Identify which cell holds the provided text, then report its (x, y) central coordinate. 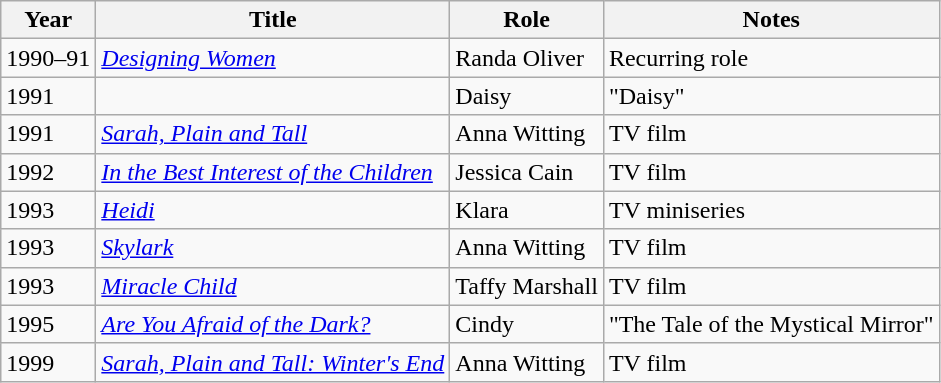
Sarah, Plain and Tall (273, 134)
1990–91 (48, 58)
Notes (771, 20)
Taffy Marshall (527, 286)
Randa Oliver (527, 58)
Are You Afraid of the Dark? (273, 324)
Cindy (527, 324)
1999 (48, 362)
Jessica Cain (527, 172)
Designing Women (273, 58)
Title (273, 20)
1995 (48, 324)
1992 (48, 172)
Heidi (273, 210)
"Daisy" (771, 96)
Sarah, Plain and Tall: Winter's End (273, 362)
Recurring role (771, 58)
Miracle Child (273, 286)
In the Best Interest of the Children (273, 172)
Skylark (273, 248)
Klara (527, 210)
Role (527, 20)
TV miniseries (771, 210)
"The Tale of the Mystical Mirror" (771, 324)
Year (48, 20)
Daisy (527, 96)
